Locate the cell with the specified text and output its (x, y) center coordinate. 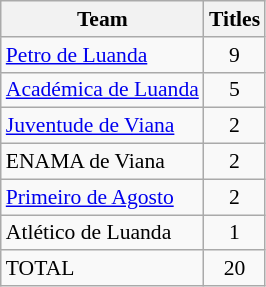
Juventude de Viana (102, 126)
Petro de Luanda (102, 55)
ENAMA de Viana (102, 162)
Académica de Luanda (102, 90)
20 (234, 269)
Team (102, 19)
5 (234, 90)
Primeiro de Agosto (102, 197)
Atlético de Luanda (102, 233)
1 (234, 233)
TOTAL (102, 269)
9 (234, 55)
Titles (234, 19)
